Extract the [x, y] coordinate from the center of the cell holding the provided text.  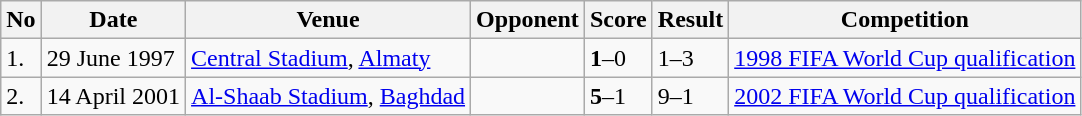
2. [21, 96]
1998 FIFA World Cup qualification [905, 58]
1–3 [690, 58]
1–0 [618, 58]
Al-Shaab Stadium, Baghdad [328, 96]
1. [21, 58]
Result [690, 20]
Central Stadium, Almaty [328, 58]
No [21, 20]
Score [618, 20]
Opponent [528, 20]
29 June 1997 [113, 58]
2002 FIFA World Cup qualification [905, 96]
Date [113, 20]
14 April 2001 [113, 96]
Competition [905, 20]
9–1 [690, 96]
Venue [328, 20]
5–1 [618, 96]
